Output the (x, y) coordinate of the center of the cell containing the given text.  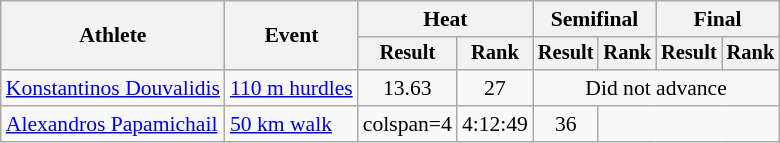
27 (495, 88)
36 (566, 124)
Alexandros Papamichail (113, 124)
colspan=4 (408, 124)
Konstantinos Douvalidis (113, 88)
50 km walk (292, 124)
Heat (446, 19)
13.63 (408, 88)
Did not advance (656, 88)
Final (718, 19)
Athlete (113, 36)
110 m hurdles (292, 88)
4:12:49 (495, 124)
Event (292, 36)
Semifinal (594, 19)
